Locate the cell with the specified text and output its (x, y) center coordinate. 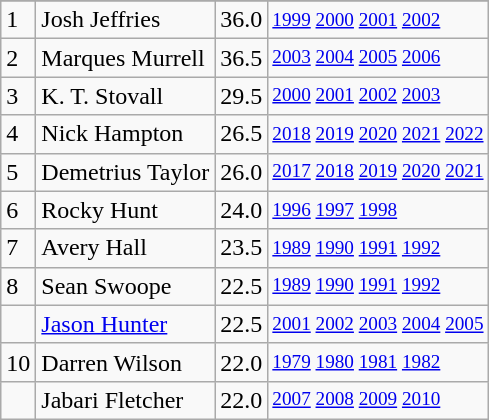
26.5 (242, 134)
1999 2000 2001 2002 (378, 20)
Darren Wilson (126, 362)
2018 2019 2020 2021 2022 (378, 134)
26.0 (242, 172)
1 (18, 20)
Avery Hall (126, 248)
4 (18, 134)
23.5 (242, 248)
Marques Murrell (126, 58)
2017 2018 2019 2020 2021 (378, 172)
1996 1997 1998 (378, 210)
10 (18, 362)
7 (18, 248)
Rocky Hunt (126, 210)
8 (18, 286)
2000 2001 2002 2003 (378, 96)
36.0 (242, 20)
24.0 (242, 210)
Jabari Fletcher (126, 400)
Josh Jeffries (126, 20)
1979 1980 1981 1982 (378, 362)
6 (18, 210)
Demetrius Taylor (126, 172)
2003 2004 2005 2006 (378, 58)
29.5 (242, 96)
2001 2002 2003 2004 2005 (378, 324)
Nick Hampton (126, 134)
Jason Hunter (126, 324)
Sean Swoope (126, 286)
2 (18, 58)
2007 2008 2009 2010 (378, 400)
K. T. Stovall (126, 96)
3 (18, 96)
36.5 (242, 58)
5 (18, 172)
